Provide the [X, Y] coordinate of the cell's center where the given text is located.  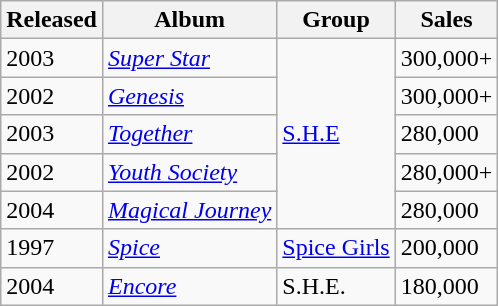
Youth Society [189, 172]
Super Star [189, 58]
1997 [52, 248]
S.H.E [336, 134]
Magical Journey [189, 210]
180,000 [446, 286]
Encore [189, 286]
Spice [189, 248]
S.H.E. [336, 286]
Group [336, 20]
Released [52, 20]
Genesis [189, 96]
Together [189, 134]
Sales [446, 20]
280,000+ [446, 172]
Spice Girls [336, 248]
Album [189, 20]
200,000 [446, 248]
